Search for the cell housing the specified text and yield its (x, y) center coordinate. 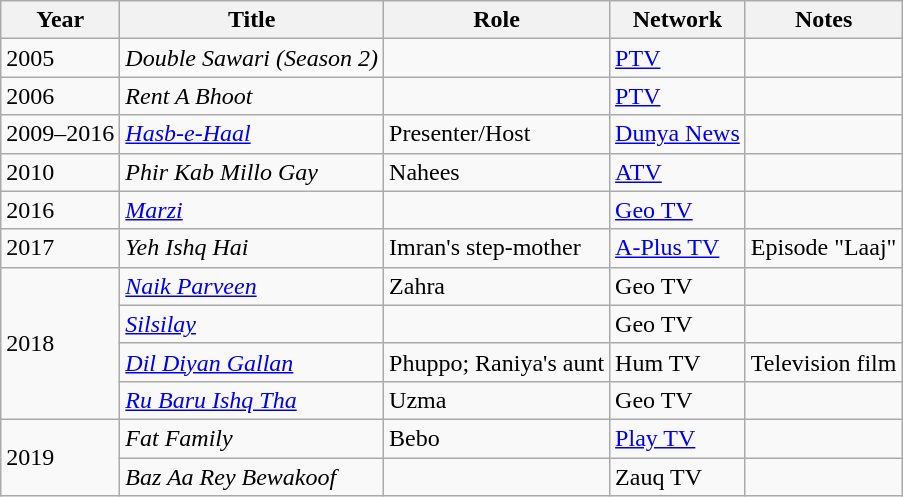
Nahees (497, 172)
Presenter/Host (497, 134)
Imran's step-mother (497, 248)
Baz Aa Rey Bewakoof (252, 477)
Zahra (497, 286)
Silsilay (252, 324)
Double Sawari (Season 2) (252, 58)
2019 (60, 457)
Title (252, 20)
2009–2016 (60, 134)
Television film (824, 362)
2018 (60, 343)
Role (497, 20)
Phuppo; Raniya's aunt (497, 362)
Hasb-e-Haal (252, 134)
2016 (60, 210)
2010 (60, 172)
Marzi (252, 210)
2017 (60, 248)
2005 (60, 58)
ATV (678, 172)
Episode "Laaj" (824, 248)
Naik Parveen (252, 286)
Fat Family (252, 438)
Yeh Ishq Hai (252, 248)
Hum TV (678, 362)
Uzma (497, 400)
Phir Kab Millo Gay (252, 172)
Rent A Bhoot (252, 96)
2006 (60, 96)
Zauq TV (678, 477)
Bebo (497, 438)
Dunya News (678, 134)
Network (678, 20)
A-Plus TV (678, 248)
Notes (824, 20)
Play TV (678, 438)
Ru Baru Ishq Tha (252, 400)
Year (60, 20)
Dil Diyan Gallan (252, 362)
